Determine the (X, Y) coordinate at the center of the cell enclosing the given text.  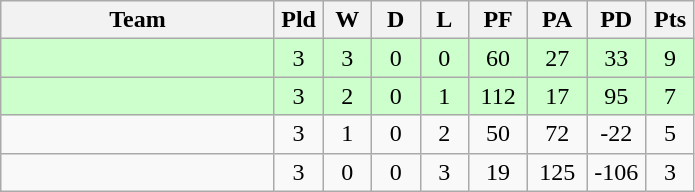
-22 (616, 134)
9 (670, 58)
60 (498, 58)
L (444, 20)
112 (498, 96)
PF (498, 20)
PD (616, 20)
95 (616, 96)
Team (138, 20)
33 (616, 58)
7 (670, 96)
Pld (298, 20)
50 (498, 134)
17 (558, 96)
72 (558, 134)
Pts (670, 20)
27 (558, 58)
125 (558, 172)
PA (558, 20)
19 (498, 172)
-106 (616, 172)
W (348, 20)
5 (670, 134)
D (396, 20)
